Output the (x, y) coordinate of the center of the cell containing the given text.  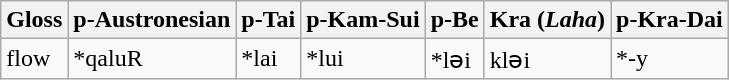
kləi (547, 59)
*-y (670, 59)
p-Kam-Sui (363, 20)
*lai (268, 59)
*lui (363, 59)
p-Be (454, 20)
*ləi (454, 59)
*qaluR (152, 59)
p-Austronesian (152, 20)
flow (34, 59)
p-Tai (268, 20)
p-Kra-Dai (670, 20)
Gloss (34, 20)
Kra (Laha) (547, 20)
